Determine the (x, y) coordinate at the center of the cell enclosing the given text.  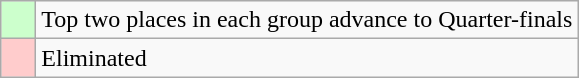
Top two places in each group advance to Quarter-finals (307, 20)
Eliminated (307, 58)
